Identify which cell holds the provided text, then report its [x, y] central coordinate. 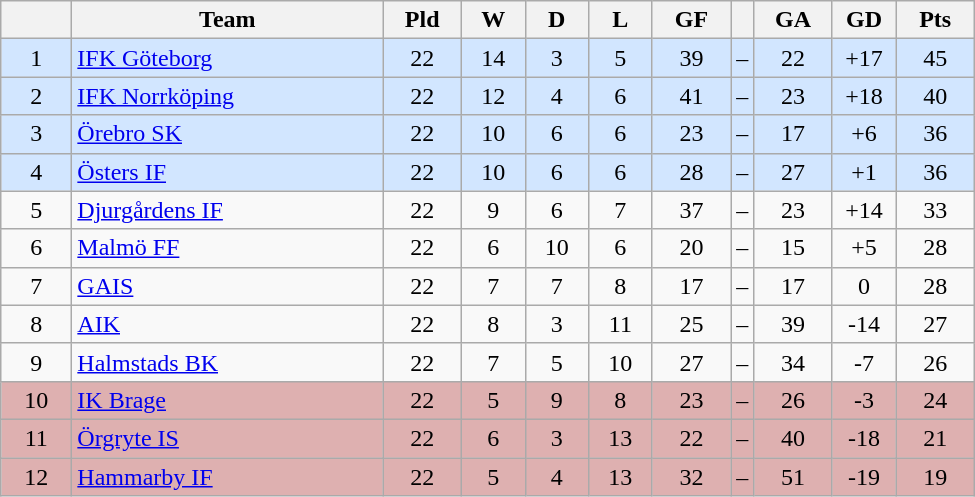
+18 [864, 96]
Djurgårdens IF [228, 210]
32 [692, 477]
GA [794, 20]
41 [692, 96]
GF [692, 20]
+1 [864, 172]
Östers IF [228, 172]
Halmstads BK [228, 362]
1 [36, 58]
45 [936, 58]
+5 [864, 248]
D [557, 20]
GAIS [228, 286]
-3 [864, 400]
20 [692, 248]
+6 [864, 134]
Malmö FF [228, 248]
Hammarby IF [228, 477]
Örebro SK [228, 134]
Pld [422, 20]
-19 [864, 477]
19 [936, 477]
IK Brage [228, 400]
IFK Göteborg [228, 58]
Team [228, 20]
+17 [864, 58]
51 [794, 477]
L [621, 20]
+14 [864, 210]
2 [36, 96]
IFK Norrköping [228, 96]
14 [493, 58]
0 [864, 286]
37 [692, 210]
25 [692, 324]
Pts [936, 20]
AIK [228, 324]
W [493, 20]
-18 [864, 438]
24 [936, 400]
Örgryte IS [228, 438]
GD [864, 20]
-14 [864, 324]
21 [936, 438]
34 [794, 362]
15 [794, 248]
-7 [864, 362]
33 [936, 210]
